Capture the cell that displays the provided text and extract its (x, y) central coordinate. 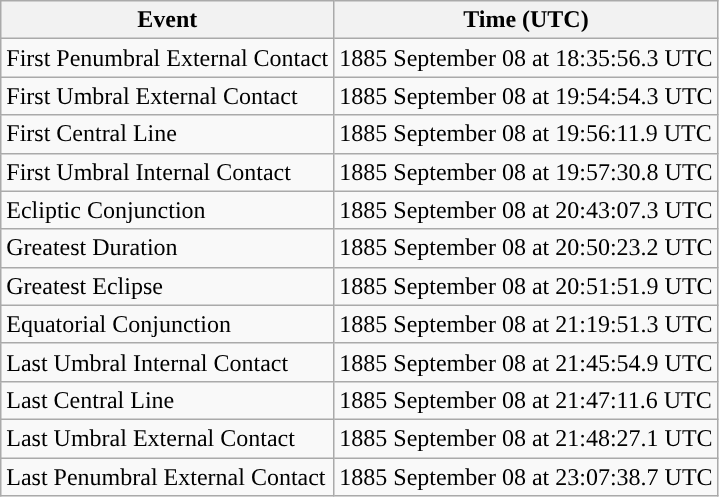
Last Central Line (168, 400)
Last Penumbral External Contact (168, 477)
Time (UTC) (526, 20)
First Central Line (168, 134)
1885 September 08 at 21:19:51.3 UTC (526, 324)
1885 September 08 at 19:56:11.9 UTC (526, 134)
First Penumbral External Contact (168, 58)
First Umbral Internal Contact (168, 172)
1885 September 08 at 23:07:38.7 UTC (526, 477)
Greatest Eclipse (168, 286)
1885 September 08 at 18:35:56.3 UTC (526, 58)
1885 September 08 at 19:57:30.8 UTC (526, 172)
First Umbral External Contact (168, 96)
1885 September 08 at 19:54:54.3 UTC (526, 96)
Equatorial Conjunction (168, 324)
Event (168, 20)
1885 September 08 at 21:45:54.9 UTC (526, 362)
1885 September 08 at 20:43:07.3 UTC (526, 210)
1885 September 08 at 21:47:11.6 UTC (526, 400)
Greatest Duration (168, 248)
1885 September 08 at 20:51:51.9 UTC (526, 286)
Ecliptic Conjunction (168, 210)
Last Umbral External Contact (168, 438)
1885 September 08 at 20:50:23.2 UTC (526, 248)
1885 September 08 at 21:48:27.1 UTC (526, 438)
Last Umbral Internal Contact (168, 362)
